Determine the (x, y) coordinate at the center of the cell enclosing the given text.  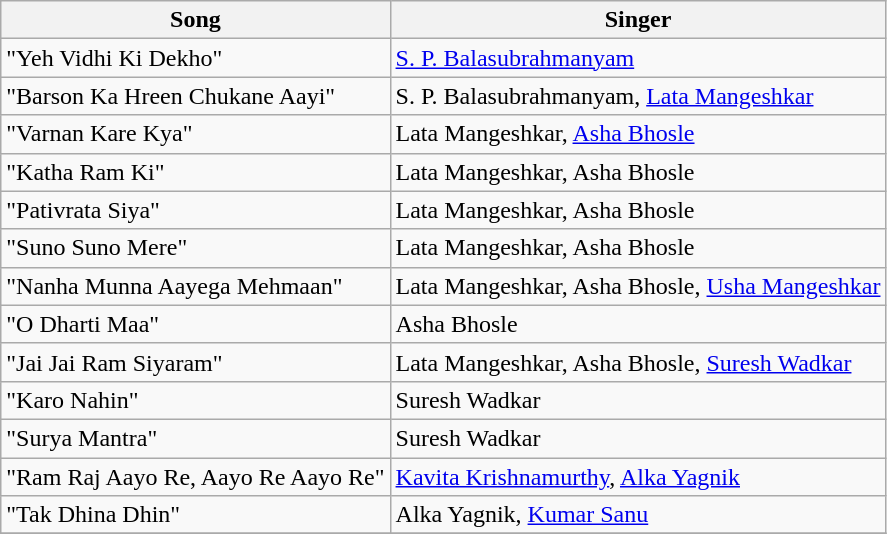
S. P. Balasubrahmanyam, Lata Mangeshkar (638, 96)
Lata Mangeshkar, Asha Bhosle, Suresh Wadkar (638, 362)
S. P. Balasubrahmanyam (638, 58)
"Karo Nahin" (196, 400)
"Barson Ka Hreen Chukane Aayi" (196, 96)
"Pativrata Siya" (196, 210)
Alka Yagnik, Kumar Sanu (638, 515)
"Ram Raj Aayo Re, Aayo Re Aayo Re" (196, 477)
"Katha Ram Ki" (196, 172)
Lata Mangeshkar, Asha Bhosle, Usha Mangeshkar (638, 286)
"Varnan Kare Kya" (196, 134)
"Suno Suno Mere" (196, 248)
"Surya Mantra" (196, 438)
Singer (638, 20)
"Jai Jai Ram Siyaram" (196, 362)
Asha Bhosle (638, 324)
Song (196, 20)
"Nanha Munna Aayega Mehmaan" (196, 286)
"Tak Dhina Dhin" (196, 515)
Kavita Krishnamurthy, Alka Yagnik (638, 477)
"Yeh Vidhi Ki Dekho" (196, 58)
"O Dharti Maa" (196, 324)
